Search for the cell housing the specified text and yield its (X, Y) center coordinate. 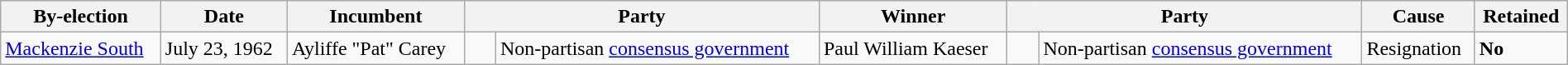
No (1521, 48)
Paul William Kaeser (913, 48)
Ayliffe "Pat" Carey (375, 48)
Cause (1418, 17)
By-election (81, 17)
Incumbent (375, 17)
Resignation (1418, 48)
Winner (913, 17)
Date (223, 17)
Retained (1521, 17)
Mackenzie South (81, 48)
July 23, 1962 (223, 48)
